Provide the (X, Y) coordinate of the cell's center where the given text is located.  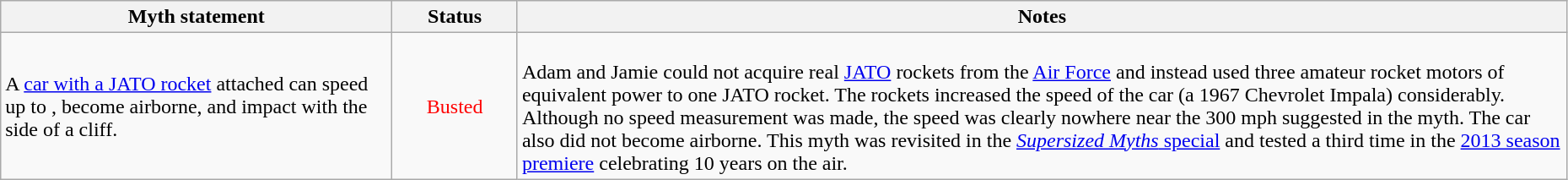
Busted (455, 106)
A car with a JATO rocket attached can speed up to , become airborne, and impact with the side of a cliff. (197, 106)
Notes (1042, 17)
Myth statement (197, 17)
Status (455, 17)
